Provide the [X, Y] coordinate of the cell's center where the given text is located.  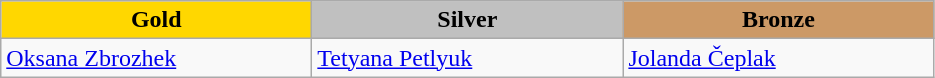
Bronze [778, 20]
Oksana Zbrozhek [156, 58]
Gold [156, 20]
Tetyana Petlyuk [468, 58]
Silver [468, 20]
Jolanda Čeplak [778, 58]
